Return the [x, y] coordinate for the center point of the cell that contains the specified text.  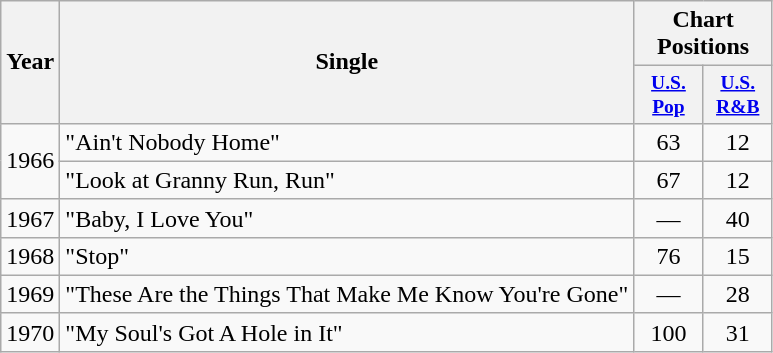
63 [668, 142]
"My Soul's Got A Hole in It" [347, 332]
"Look at Granny Run, Run" [347, 180]
28 [738, 294]
U.S.R&B [738, 94]
76 [668, 256]
31 [738, 332]
"Ain't Nobody Home" [347, 142]
1968 [30, 256]
100 [668, 332]
15 [738, 256]
1969 [30, 294]
1967 [30, 218]
67 [668, 180]
U.S. Pop [668, 94]
"These Are the Things That Make Me Know You're Gone" [347, 294]
1970 [30, 332]
1966 [30, 161]
Chart Positions [704, 34]
"Stop" [347, 256]
Year [30, 62]
40 [738, 218]
Single [347, 62]
"Baby, I Love You" [347, 218]
